Extract the [x, y] coordinate from the center of the cell holding the provided text.  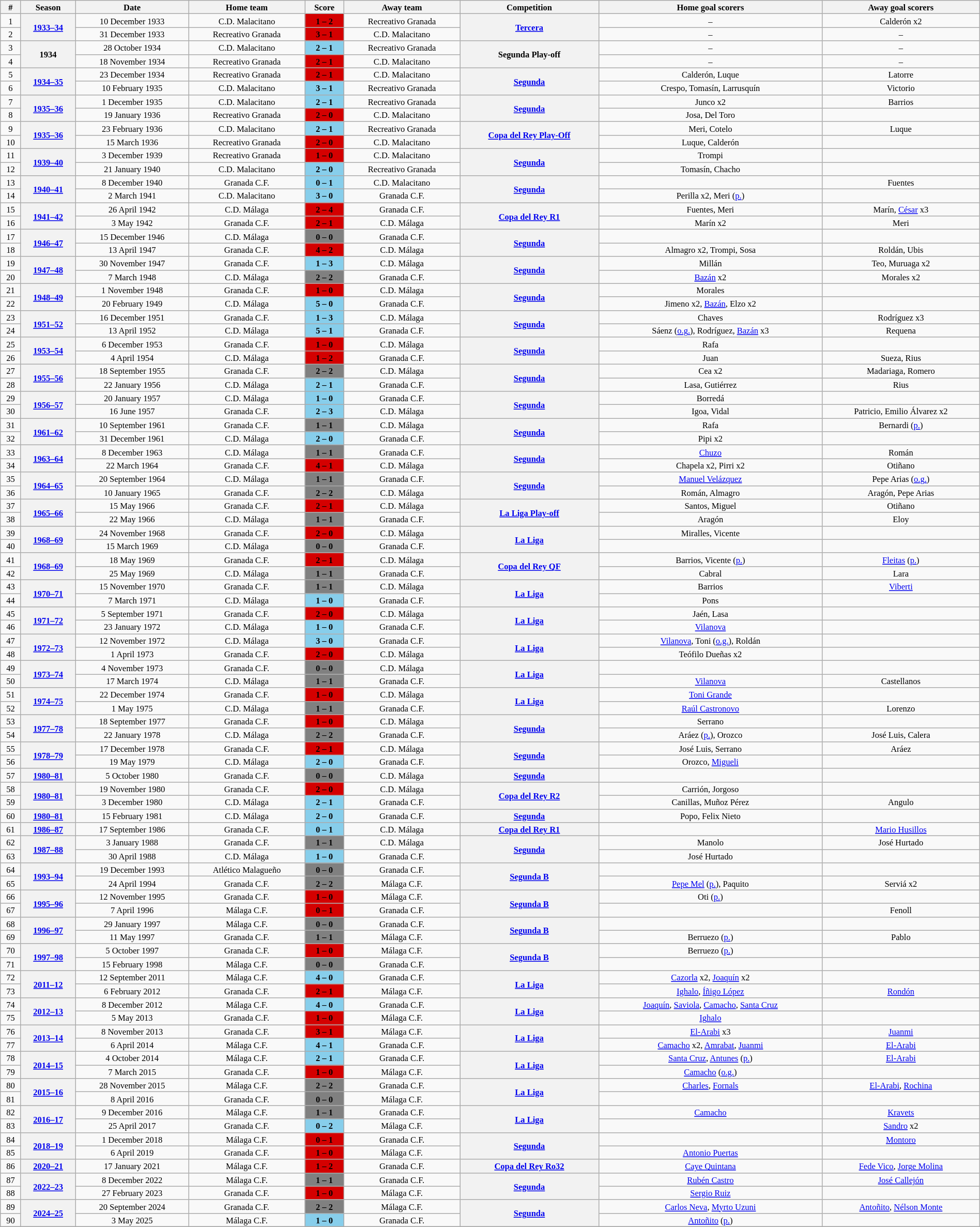
Pablo [900, 937]
1986–87 [48, 829]
14 [10, 196]
80 [10, 1085]
17 September 1986 [132, 829]
8 November 2013 [132, 1032]
28 [10, 384]
3 [10, 48]
48 [10, 654]
5 May 2013 [132, 1018]
Almagro x2, Trompi, Sosa [710, 250]
Fuentes [900, 183]
Barrios, Vicente (p.) [710, 559]
63 [10, 856]
1 [10, 21]
Lara [900, 573]
Fuentes, Meri [710, 209]
39 [10, 533]
6 [10, 88]
3 December 1939 [132, 155]
7 April 1996 [132, 910]
15 December 1946 [132, 236]
1972–73 [48, 647]
Ighalo, Íñigo López [710, 991]
79 [10, 1072]
1971–72 [48, 620]
Caye Quintana [710, 1166]
1 December 2018 [132, 1139]
1 April 1973 [132, 654]
5 – 1 [325, 330]
7 March 1948 [132, 277]
Copa del Rey R2 [529, 795]
Raúl Castronovo [710, 708]
31 December 1933 [132, 34]
Morales [710, 290]
1964–65 [48, 486]
Requena [900, 330]
Vilanova, Toni (o.g.), Roldán [710, 641]
60 [10, 815]
83 [10, 1126]
29 [10, 398]
13 April 1947 [132, 250]
22 [10, 304]
18 September 1955 [132, 371]
0 – 2 [325, 1126]
Santos, Miguel [710, 506]
Rodríguez x3 [900, 317]
Copa del Rey Ro32 [529, 1166]
1941–42 [48, 216]
22 December 1974 [132, 694]
Madariaga, Romero [900, 371]
2015–16 [48, 1092]
Luque [900, 128]
19 November 1980 [132, 789]
42 [10, 573]
9 [10, 128]
Tomasín, Chacho [710, 169]
6 February 2012 [132, 991]
4 November 1973 [132, 668]
26 April 1942 [132, 209]
Viberti [900, 586]
16 June 1957 [132, 412]
30 [10, 412]
2016–17 [48, 1119]
5 October 1997 [132, 950]
Season [48, 7]
62 [10, 843]
8 December 1940 [132, 183]
8 April 2016 [132, 1099]
Tercera [529, 27]
32 [10, 438]
Pepe Arias (o.g.) [900, 479]
58 [10, 789]
Aráez [900, 748]
1946–47 [48, 243]
1973–74 [48, 674]
Pipi x2 [710, 438]
23 January 1972 [132, 627]
15 May 1966 [132, 506]
Chuzo [710, 452]
Camacho [710, 1112]
15 [10, 209]
22 January 1978 [132, 735]
28 November 2015 [132, 1085]
Chaves [710, 317]
Román, Almagro [710, 492]
Sandro x2 [900, 1126]
1970–71 [48, 593]
4 [10, 61]
1956–57 [48, 405]
Pepe Mel (p.), Paquito [710, 883]
47 [10, 641]
Away goal scorers [900, 7]
Rubén Castro [710, 1179]
89 [10, 1206]
8 December 2022 [132, 1179]
Luque, Calderón [710, 142]
3 May 2025 [132, 1220]
Eloy [900, 519]
30 April 1988 [132, 856]
José Luis, Calera [900, 735]
Jaén, Lasa [710, 614]
Copa del Rey Play-Off [529, 135]
1 December 1935 [132, 101]
Mario Husillos [900, 829]
44 [10, 600]
Victorio [900, 88]
43 [10, 586]
Antoñito (p.) [710, 1220]
18 September 1977 [132, 721]
84 [10, 1139]
Teófilo Dueñas x2 [710, 654]
16 December 1951 [132, 317]
Camacho (o.g.) [710, 1072]
Cea x2 [710, 371]
2 March 1941 [132, 196]
Aragón, Pepe Arias [900, 492]
Sueza, Rius [900, 357]
1963–64 [48, 459]
64 [10, 870]
19 [10, 263]
19 January 1936 [132, 115]
55 [10, 748]
José Luis, Serrano [710, 748]
17 [10, 236]
27 February 2023 [132, 1193]
7 March 2015 [132, 1072]
11 [10, 155]
Montoro [900, 1139]
18 [10, 250]
25 [10, 344]
72 [10, 977]
Meri [900, 223]
20 September 1964 [132, 479]
74 [10, 1004]
3 May 1942 [132, 223]
20 [10, 277]
34 [10, 465]
76 [10, 1032]
Juan [710, 357]
La Liga Play-off [529, 512]
35 [10, 479]
61 [10, 829]
57 [10, 775]
Canillas, Muñoz Pérez [710, 802]
22 March 1964 [132, 465]
Toni Grande [710, 694]
Camacho x2, Amrabat, Juanmi [710, 1045]
12 November 1995 [132, 897]
1934–35 [48, 81]
Marín x2 [710, 223]
5 – 0 [325, 304]
85 [10, 1153]
Away team [402, 7]
Junco x2 [710, 101]
Calderón x2 [900, 21]
73 [10, 991]
Borredá [710, 398]
86 [10, 1166]
1965–66 [48, 512]
50 [10, 681]
1987–88 [48, 850]
1974–75 [48, 701]
5 [10, 74]
10 [10, 142]
Juanmi [900, 1032]
12 November 1972 [132, 641]
1947–48 [48, 270]
Cabral [710, 573]
1948–49 [48, 297]
2024–25 [48, 1213]
2020–21 [48, 1166]
1939–40 [48, 162]
Score [325, 7]
17 December 1978 [132, 748]
Lorenzo [900, 708]
Cazorla x2, Joaquín x2 [710, 977]
2 – 3 [325, 412]
49 [10, 668]
Aráez (p.), Orozco [710, 735]
Latorre [900, 74]
2018–19 [48, 1146]
5 September 1971 [132, 614]
38 [10, 519]
30 November 1947 [132, 263]
25 May 1969 [132, 573]
23 [10, 317]
87 [10, 1179]
15 March 1969 [132, 546]
22 January 1956 [132, 384]
15 February 1981 [132, 815]
Home goal scorers [710, 7]
33 [10, 452]
1978–79 [48, 755]
6 April 2019 [132, 1153]
Manolo [710, 843]
6 April 2014 [132, 1045]
8 December 1963 [132, 452]
Serviá x2 [900, 883]
Pons [710, 600]
2 – 4 [325, 209]
23 December 1934 [132, 74]
51 [10, 694]
90 [10, 1220]
Bazán x2 [710, 277]
Castellanos [900, 681]
10 February 1935 [132, 88]
Román [900, 452]
Marín, César x3 [900, 209]
Fleitas (p.) [900, 559]
15 November 1970 [132, 586]
8 [10, 115]
Teo, Muruaga x2 [900, 263]
Calderón, Luque [710, 74]
18 May 1969 [132, 559]
21 January 1940 [132, 169]
Atlético Malagueño [247, 870]
12 [10, 169]
29 January 1997 [132, 923]
Aragón [710, 519]
13 [10, 183]
82 [10, 1112]
4 October 2014 [132, 1058]
1961–62 [48, 432]
23 February 1936 [132, 128]
1996–97 [48, 930]
7 March 1971 [132, 600]
# [10, 7]
11 May 1997 [132, 937]
59 [10, 802]
19 December 1993 [132, 870]
27 [10, 371]
77 [10, 1045]
1997–98 [48, 957]
3 January 1988 [132, 843]
53 [10, 721]
65 [10, 883]
1940–41 [48, 189]
2012–13 [48, 1011]
9 December 2016 [132, 1112]
56 [10, 762]
24 [10, 330]
31 [10, 425]
68 [10, 923]
54 [10, 735]
20 September 2024 [132, 1206]
1953–54 [48, 351]
26 [10, 357]
21 [10, 290]
88 [10, 1193]
45 [10, 614]
1955–56 [48, 377]
Sergio Ruiz [710, 1193]
37 [10, 506]
Josa, Del Toro [710, 115]
4 April 1954 [132, 357]
Igoa, Vidal [710, 412]
20 February 1949 [132, 304]
Sáenz (o.g.), Rodríguez, Bazán x3 [710, 330]
17 January 2021 [132, 1166]
41 [10, 559]
24 November 1968 [132, 533]
20 January 1957 [132, 398]
2013–14 [48, 1038]
16 [10, 223]
Serrano [710, 721]
18 November 1934 [132, 61]
Fenoll [900, 910]
7 [10, 101]
Antonio Puertas [710, 1153]
Ighalo [710, 1018]
1993–94 [48, 876]
Morales x2 [900, 277]
70 [10, 950]
15 March 1936 [132, 142]
Segunda Play-off [529, 54]
4 – 2 [325, 250]
78 [10, 1058]
1977–78 [48, 728]
19 May 1979 [132, 762]
José Callejón [900, 1179]
71 [10, 964]
Santa Cruz, Antunes (p.) [710, 1058]
10 December 1933 [132, 21]
Roldán, Ubis [900, 250]
1933–34 [48, 27]
13 April 1952 [132, 330]
Manuel Velázquez [710, 479]
2 [10, 34]
36 [10, 492]
22 May 1966 [132, 519]
24 April 1994 [132, 883]
75 [10, 1018]
17 March 1974 [132, 681]
Antoñito, Nélson Monte [900, 1206]
52 [10, 708]
Miralles, Vicente [710, 533]
2014–15 [48, 1065]
Millán [710, 263]
66 [10, 897]
1 November 1948 [132, 290]
10 September 1961 [132, 425]
Orozco, Migueli [710, 762]
28 October 1934 [132, 48]
1951–52 [48, 324]
Copa del Rey QF [529, 566]
Bernardi (p.) [900, 425]
Crespo, Tomasín, Larrusquín [710, 88]
Perilla x2, Meri (p.) [710, 196]
El-Arabi, Rochina [900, 1085]
1 May 1975 [132, 708]
5 October 1980 [132, 775]
Lasa, Gutiérrez [710, 384]
81 [10, 1099]
Carlos Neva, Myrto Uzuni [710, 1206]
67 [10, 910]
3 December 1980 [132, 802]
10 January 1965 [132, 492]
Patricio, Emilio Álvarez x2 [900, 412]
40 [10, 546]
1995–96 [48, 903]
Fede Vico, Jorge Molina [900, 1166]
Rondón [900, 991]
Date [132, 7]
Chapela x2, Pirri x2 [710, 465]
46 [10, 627]
Kravets [900, 1112]
69 [10, 937]
Home team [247, 7]
12 September 2011 [132, 977]
Jimeno x2, Bazán, Elzo x2 [710, 304]
Competition [529, 7]
31 December 1961 [132, 438]
15 February 1998 [132, 964]
Joaquín, Saviola, Camacho, Santa Cruz [710, 1004]
Oti (p.) [710, 897]
Meri, Cotelo [710, 128]
El-Arabi x3 [710, 1032]
2022–23 [48, 1186]
8 December 2012 [132, 1004]
Charles, Fornals [710, 1085]
1934 [48, 54]
Rius [900, 384]
Angulo [900, 802]
Trompi [710, 155]
Popo, Felix Nieto [710, 815]
2011–12 [48, 984]
Carrión, Jorgoso [710, 789]
6 December 1953 [132, 344]
25 April 2017 [132, 1126]
